Search for the cell housing the specified text and yield its (X, Y) center coordinate. 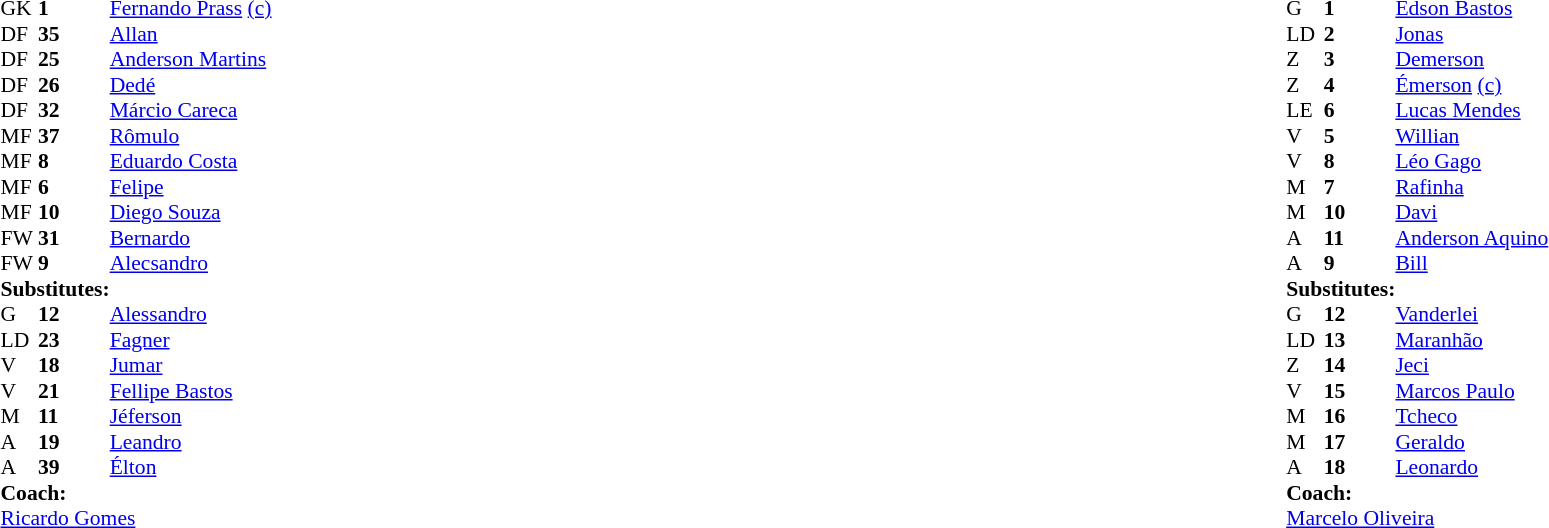
Alessandro (191, 315)
Maranhão (1472, 340)
Jeci (1472, 365)
15 (1343, 391)
Leandro (191, 442)
35 (57, 34)
Eduardo Costa (191, 161)
Anderson Aquino (1472, 238)
14 (1343, 365)
Lucas Mendes (1472, 111)
21 (57, 391)
Élton (191, 467)
Felipe (191, 187)
23 (57, 340)
7 (1343, 187)
LE (1305, 111)
Marcos Paulo (1472, 391)
Vanderlei (1472, 315)
17 (1343, 442)
19 (57, 442)
Alecsandro (191, 263)
39 (57, 467)
Allan (191, 34)
Léo Gago (1472, 161)
Dedé (191, 85)
2 (1343, 34)
4 (1343, 85)
16 (1343, 417)
Márcio Careca (191, 111)
Jonas (1472, 34)
Geraldo (1472, 442)
Davi (1472, 213)
Diego Souza (191, 213)
Fellipe Bastos (191, 391)
13 (1343, 340)
Jumar (191, 365)
25 (57, 59)
Émerson (c) (1472, 85)
32 (57, 111)
Anderson Martins (191, 59)
Rômulo (191, 136)
3 (1343, 59)
26 (57, 85)
Bill (1472, 263)
Fagner (191, 340)
Bernardo (191, 238)
Jéferson (191, 417)
37 (57, 136)
Demerson (1472, 59)
31 (57, 238)
Leonardo (1472, 467)
Willian (1472, 136)
5 (1343, 136)
Rafinha (1472, 187)
Tcheco (1472, 417)
